For the text-containing cell, return its midpoint in [X, Y] coordinate format. 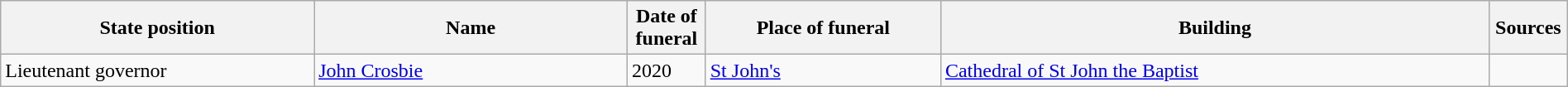
Building [1214, 28]
John Crosbie [471, 70]
Cathedral of St John the Baptist [1214, 70]
Place of funeral [823, 28]
Sources [1528, 28]
Date of funeral [667, 28]
Lieutenant governor [157, 70]
2020 [667, 70]
St John's [823, 70]
State position [157, 28]
Name [471, 28]
